Locate the cell with the specified text and output its [X, Y] center coordinate. 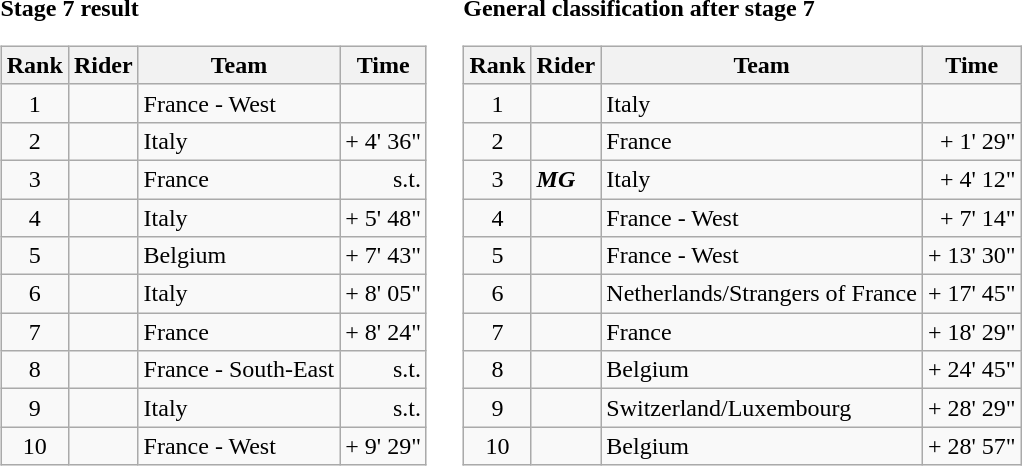
+ 1' 29" [972, 141]
+ 8' 05" [384, 294]
+ 24' 45" [972, 370]
+ 28' 29" [972, 408]
Switzerland/Luxembourg [762, 408]
+ 7' 14" [972, 217]
Netherlands/Strangers of France [762, 294]
+ 4' 12" [972, 179]
+ 28' 57" [972, 446]
+ 13' 30" [972, 256]
+ 18' 29" [972, 332]
+ 5' 48" [384, 217]
MG [566, 179]
+ 8' 24" [384, 332]
+ 17' 45" [972, 294]
+ 4' 36" [384, 141]
France - South-East [239, 370]
+ 7' 43" [384, 256]
+ 9' 29" [384, 446]
